Find where the given text appears and provide that cell's center as (x, y) coordinate. 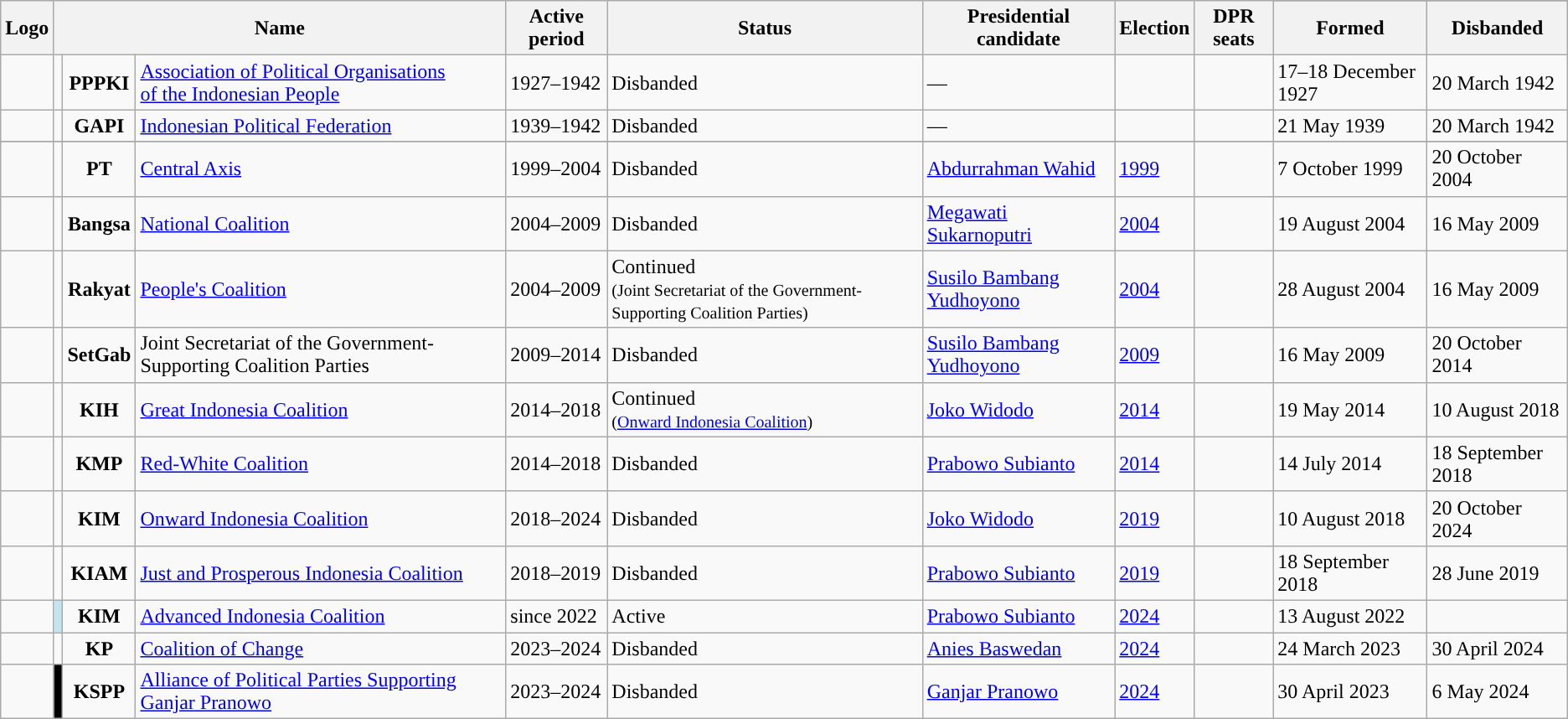
since 2022 (556, 616)
Bangsa (99, 223)
19 May 2014 (1350, 409)
24 March 2023 (1350, 648)
1939–1942 (556, 126)
Onward Indonesia Coalition (321, 518)
2018–2024 (556, 518)
30 April 2023 (1350, 692)
19 August 2004 (1350, 223)
6 May 2024 (1498, 692)
Formed (1350, 28)
PPPKI (99, 82)
7 October 1999 (1350, 169)
Anies Baswedan (1019, 648)
Abdurrahman Wahid (1019, 169)
1999 (1154, 169)
Just and Prosperous Indonesia Coalition (321, 573)
Alliance of Political Parties Supporting Ganjar Pranowo (321, 692)
Continued(Joint Secretariat of the Government-Supporting Coalition Parties) (765, 289)
28 June 2019 (1498, 573)
Central Axis (321, 169)
Name (280, 28)
KMP (99, 464)
2009 (1154, 355)
People's Coalition (321, 289)
Great Indonesia Coalition (321, 409)
Coalition of Change (321, 648)
1999–2004 (556, 169)
Status (765, 28)
GAPI (99, 126)
2018–2019 (556, 573)
DPR seats (1234, 28)
Indonesian Political Federation (321, 126)
Advanced Indonesia Coalition (321, 616)
KIAM (99, 573)
20 October 2004 (1498, 169)
28 August 2004 (1350, 289)
Active period (556, 28)
20 October 2014 (1498, 355)
13 August 2022 (1350, 616)
Red-White Coalition (321, 464)
KIH (99, 409)
Rakyat (99, 289)
KP (99, 648)
Continued(Onward Indonesia Coalition) (765, 409)
2009–2014 (556, 355)
Joint Secretariat of the Government-Supporting Coalition Parties (321, 355)
1927–1942 (556, 82)
SetGab (99, 355)
30 April 2024 (1498, 648)
Ganjar Pranowo (1019, 692)
Association of Political Organisationsof the Indonesian People (321, 82)
21 May 1939 (1350, 126)
Presidential candidate (1019, 28)
Logo (27, 28)
Election (1154, 28)
20 October 2024 (1498, 518)
KSPP (99, 692)
17–18 December 1927 (1350, 82)
Megawati Sukarnoputri (1019, 223)
Active (765, 616)
PT (99, 169)
14 July 2014 (1350, 464)
National Coalition (321, 223)
